Output the [X, Y] coordinate of the center of the cell containing the given text.  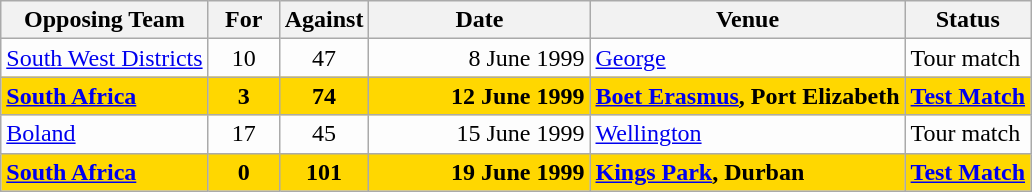
Status [968, 20]
Venue [748, 20]
Kings Park, Durban [748, 172]
45 [324, 134]
17 [244, 134]
Against [324, 20]
8 June 1999 [480, 58]
For [244, 20]
10 [244, 58]
74 [324, 96]
19 June 1999 [480, 172]
15 June 1999 [480, 134]
101 [324, 172]
47 [324, 58]
Wellington [748, 134]
Boland [104, 134]
Date [480, 20]
12 June 1999 [480, 96]
Boet Erasmus, Port Elizabeth [748, 96]
South West Districts [104, 58]
3 [244, 96]
0 [244, 172]
Opposing Team [104, 20]
George [748, 58]
